Scan for the cell matching the given text and deliver its [x, y] coordinate at center. 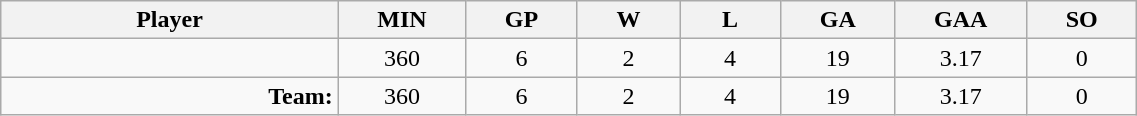
L [730, 20]
MIN [402, 20]
GAA [961, 20]
W [628, 20]
Player [170, 20]
GP [522, 20]
Team: [170, 96]
GA [838, 20]
SO [1081, 20]
